For the text-containing cell, return its midpoint in (x, y) coordinate format. 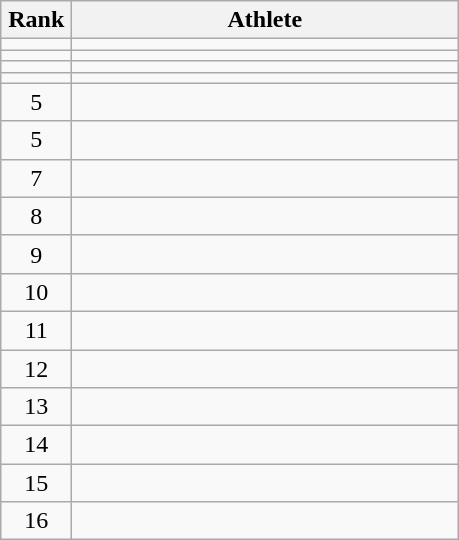
10 (36, 292)
11 (36, 330)
15 (36, 483)
9 (36, 254)
Athlete (265, 20)
13 (36, 407)
14 (36, 445)
7 (36, 178)
16 (36, 521)
8 (36, 216)
12 (36, 369)
Rank (36, 20)
